From the cell containing the given text, extract its center point as (x, y) coordinate. 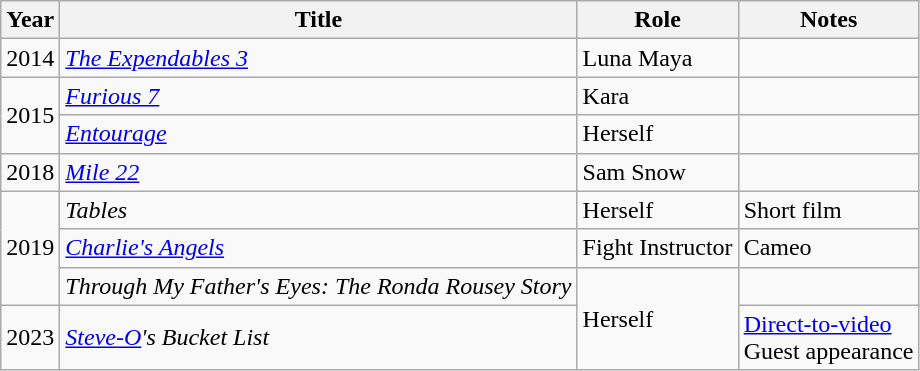
Mile 22 (318, 172)
Furious 7 (318, 96)
Fight Instructor (658, 248)
Tables (318, 210)
Charlie's Angels (318, 248)
2018 (30, 172)
Luna Maya (658, 58)
Sam Snow (658, 172)
Role (658, 20)
2015 (30, 115)
Notes (828, 20)
Cameo (828, 248)
Title (318, 20)
2023 (30, 338)
Through My Father's Eyes: The Ronda Rousey Story (318, 286)
2019 (30, 248)
The Expendables 3 (318, 58)
Direct-to-videoGuest appearance (828, 338)
Steve-O's Bucket List (318, 338)
Short film (828, 210)
Entourage (318, 134)
Year (30, 20)
Kara (658, 96)
2014 (30, 58)
